For the text-containing cell, return its midpoint in [x, y] coordinate format. 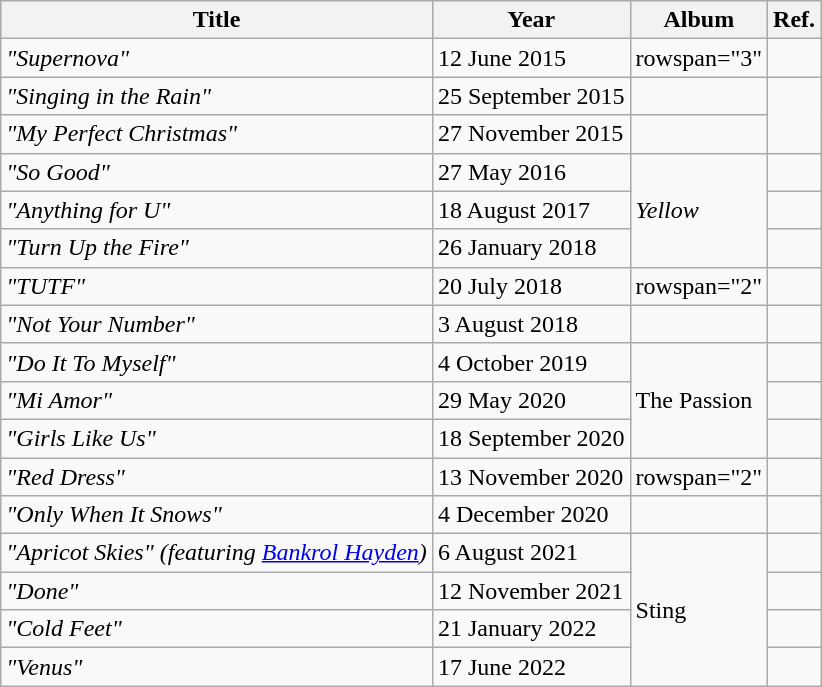
6 August 2021 [531, 553]
"Done" [217, 591]
20 July 2018 [531, 286]
"Apricot Skies" (featuring Bankrol Hayden) [217, 553]
13 November 2020 [531, 477]
"TUTF" [217, 286]
18 August 2017 [531, 210]
"Only When It Snows" [217, 515]
"Supernova" [217, 58]
Year [531, 20]
29 May 2020 [531, 400]
Title [217, 20]
Ref. [794, 20]
21 January 2022 [531, 629]
"My Perfect Christmas" [217, 134]
27 May 2016 [531, 172]
"Mi Amor" [217, 400]
"Turn Up the Fire" [217, 248]
17 June 2022 [531, 667]
"Venus" [217, 667]
"Girls Like Us" [217, 438]
4 October 2019 [531, 362]
4 December 2020 [531, 515]
rowspan="3" [699, 58]
Yellow [699, 210]
"Singing in the Rain" [217, 96]
26 January 2018 [531, 248]
"Red Dress" [217, 477]
"So Good" [217, 172]
Album [699, 20]
"Anything for U" [217, 210]
27 November 2015 [531, 134]
The Passion [699, 400]
3 August 2018 [531, 324]
Sting [699, 610]
25 September 2015 [531, 96]
"Do It To Myself" [217, 362]
12 November 2021 [531, 591]
12 June 2015 [531, 58]
"Not Your Number" [217, 324]
"Cold Feet" [217, 629]
18 September 2020 [531, 438]
